Return [X, Y] of the center of cell containing provided text 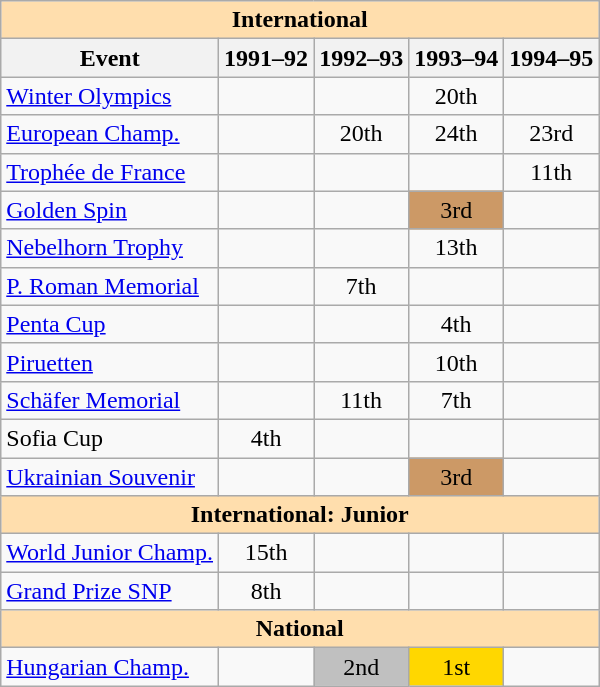
Sofia Cup [110, 438]
1992–93 [362, 58]
2nd [362, 667]
Golden Spin [110, 210]
1st [456, 667]
15th [266, 553]
P. Roman Memorial [110, 286]
European Champ. [110, 134]
Penta Cup [110, 324]
1994–95 [552, 58]
1993–94 [456, 58]
International: Junior [300, 515]
24th [456, 134]
8th [266, 591]
Trophée de France [110, 172]
Ukrainian Souvenir [110, 477]
Event [110, 58]
10th [456, 362]
Schäfer Memorial [110, 400]
International [300, 20]
1991–92 [266, 58]
Hungarian Champ. [110, 667]
World Junior Champ. [110, 553]
Nebelhorn Trophy [110, 248]
Piruetten [110, 362]
13th [456, 248]
23rd [552, 134]
Grand Prize SNP [110, 591]
National [300, 629]
Winter Olympics [110, 96]
